Provide the (X, Y) coordinate of the cell's center where the given text is located.  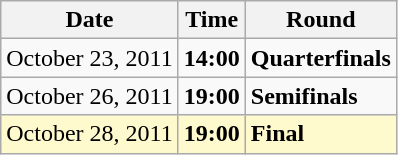
Round (320, 20)
Final (320, 134)
October 26, 2011 (90, 96)
October 28, 2011 (90, 134)
Date (90, 20)
14:00 (212, 58)
Time (212, 20)
Quarterfinals (320, 58)
October 23, 2011 (90, 58)
Semifinals (320, 96)
